Find where the given text appears and provide that cell's center as (X, Y) coordinate. 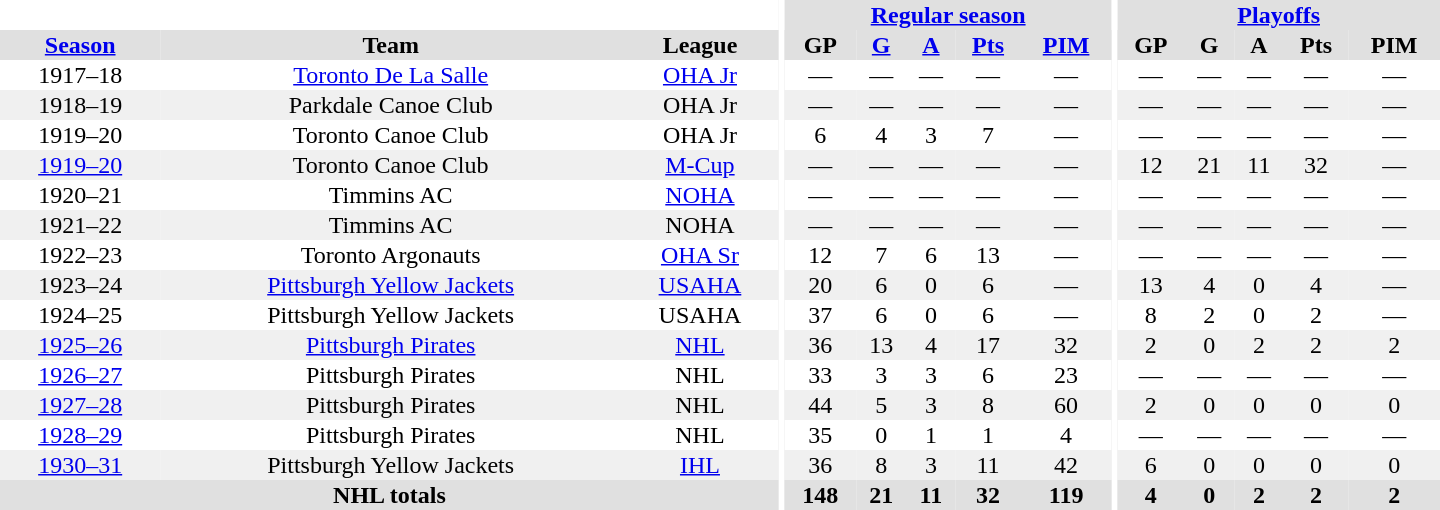
1925–26 (80, 345)
Parkdale Canoe Club (390, 105)
5 (881, 405)
42 (1066, 465)
35 (820, 435)
119 (1066, 495)
148 (820, 495)
20 (820, 285)
1918–19 (80, 105)
1930–31 (80, 465)
NHL totals (390, 495)
Team (390, 45)
1921–22 (80, 225)
1922–23 (80, 255)
17 (988, 345)
Toronto Argonauts (390, 255)
23 (1066, 375)
Regular season (948, 15)
1920–21 (80, 195)
1923–24 (80, 285)
60 (1066, 405)
44 (820, 405)
33 (820, 375)
Season (80, 45)
1917–18 (80, 75)
1926–27 (80, 375)
IHL (700, 465)
Toronto De La Salle (390, 75)
OHA Sr (700, 255)
1928–29 (80, 435)
1927–28 (80, 405)
1924–25 (80, 315)
M-Cup (700, 165)
37 (820, 315)
League (700, 45)
Playoffs (1278, 15)
